Scan for the cell matching the given text and deliver its [x, y] coordinate at center. 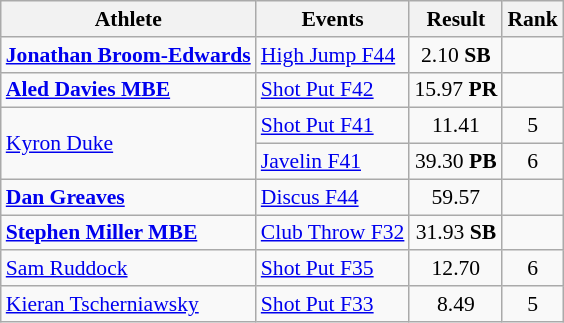
Discus F44 [333, 197]
11.41 [456, 126]
39.30 PB [456, 162]
Stephen Miller MBE [128, 233]
Shot Put F33 [333, 304]
31.93 SB [456, 233]
Kieran Tscherniawsky [128, 304]
12.70 [456, 269]
Result [456, 19]
Rank [532, 19]
Shot Put F41 [333, 126]
Athlete [128, 19]
High Jump F44 [333, 55]
15.97 PR [456, 90]
Shot Put F42 [333, 90]
Events [333, 19]
8.49 [456, 304]
Kyron Duke [128, 144]
59.57 [456, 197]
Javelin F41 [333, 162]
Shot Put F35 [333, 269]
Aled Davies MBE [128, 90]
Club Throw F32 [333, 233]
Dan Greaves [128, 197]
Jonathan Broom-Edwards [128, 55]
Sam Ruddock [128, 269]
2.10 SB [456, 55]
